From the cell containing the given text, extract its center point as (X, Y) coordinate. 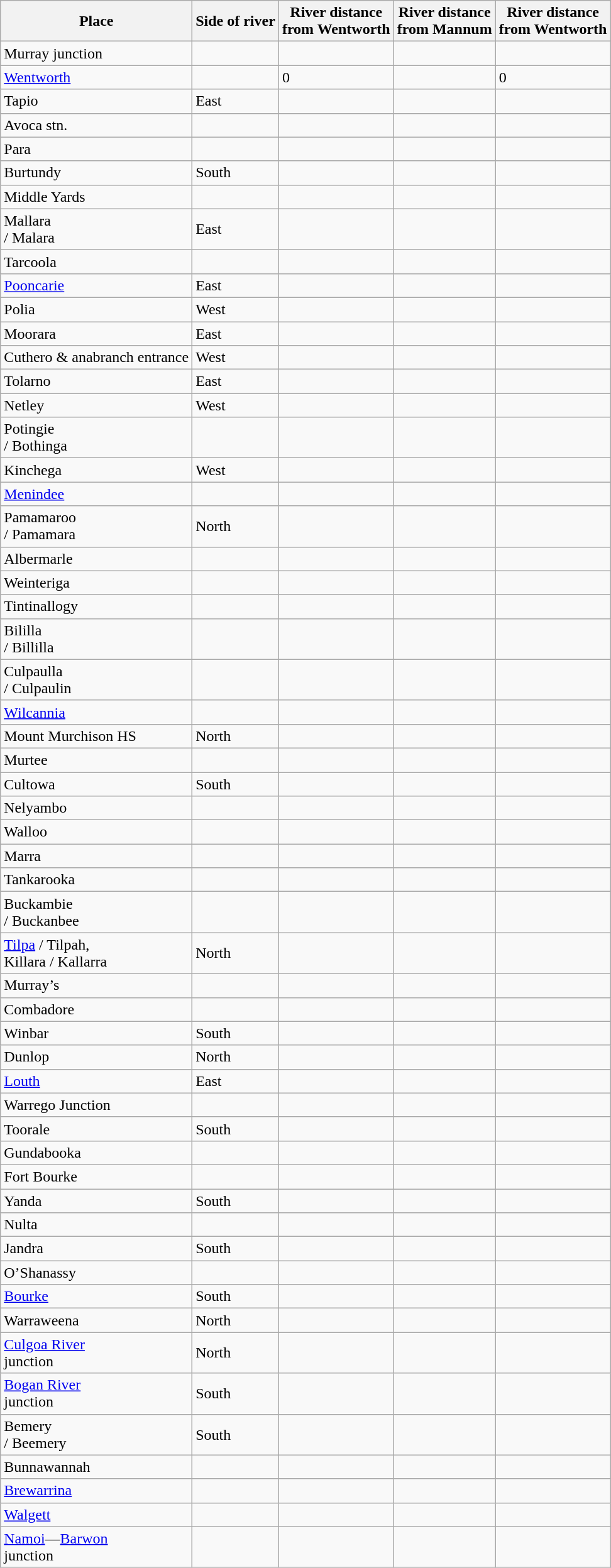
Potingie/ Bothinga (97, 437)
Warrego Junction (97, 1105)
Walloo (97, 832)
Fort Bourke (97, 1176)
Murray junction (97, 53)
Mount Murchison HS (97, 736)
Pamamaroo/ Pamamara (97, 527)
Tankarooka (97, 880)
Cuthero & anabranch entrance (97, 358)
Dunlop (97, 1057)
Weinteriga (97, 583)
Toorale (97, 1129)
Kinchega (97, 470)
Avoca stn. (97, 125)
Para (97, 149)
Middle Yards (97, 197)
Polia (97, 309)
Pooncarie (97, 285)
Jandra (97, 1249)
Murtee (97, 760)
Combadore (97, 1009)
Wentworth (97, 77)
Brewarrina (97, 1491)
Netley (97, 405)
Tarcoola (97, 261)
Nelyambo (97, 808)
Tilpa / Tilpah,Killara / Kallarra (97, 953)
Walgett (97, 1515)
Louth (97, 1081)
Tapio (97, 101)
Mallara/ Malara (97, 229)
Yanda (97, 1201)
Buckambie/ Buckanbee (97, 913)
Moorara (97, 334)
Burtundy (97, 173)
Culgoa River junction (97, 1352)
Tintinallogy (97, 606)
Namoi—Barwonjunction (97, 1547)
Culpaulla/ Culpaulin (97, 680)
Bemery/ Beemery (97, 1434)
Tolarno (97, 381)
O’Shanassy (97, 1273)
Albermarle (97, 559)
Side of river (236, 21)
River distancefrom Mannum (444, 21)
Bililla/ Billilla (97, 639)
Marra (97, 856)
Gundabooka (97, 1153)
Menindee (97, 494)
Winbar (97, 1033)
Nulta (97, 1225)
Bunnawannah (97, 1467)
Murray’s (97, 985)
Bourke (97, 1297)
Wilcannia (97, 712)
Warraweena (97, 1320)
Place (97, 21)
Bogan River junction (97, 1394)
Cultowa (97, 784)
